Return (X, Y) of the center of cell containing provided text 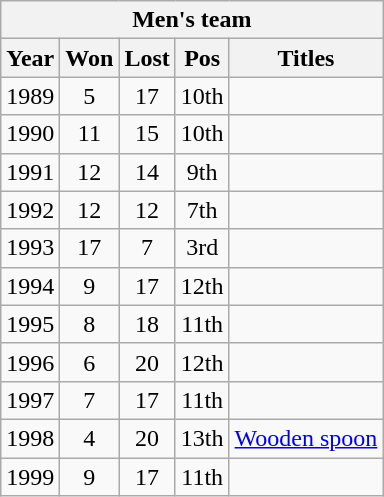
1989 (30, 96)
11 (90, 134)
Year (30, 58)
1991 (30, 172)
14 (147, 172)
1990 (30, 134)
1993 (30, 248)
1996 (30, 362)
Lost (147, 58)
9th (202, 172)
1992 (30, 210)
1999 (30, 477)
1995 (30, 324)
6 (90, 362)
1997 (30, 400)
1998 (30, 438)
5 (90, 96)
8 (90, 324)
15 (147, 134)
4 (90, 438)
7th (202, 210)
Wooden spoon (306, 438)
3rd (202, 248)
Pos (202, 58)
18 (147, 324)
Men's team (192, 20)
Won (90, 58)
13th (202, 438)
Titles (306, 58)
1994 (30, 286)
